Scan for the cell matching the given text and deliver its [X, Y] coordinate at center. 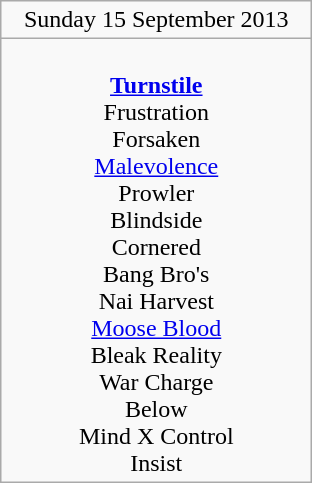
Sunday 15 September 2013 [156, 20]
